Pinpoint the cell where the given text exists, returning its [x, y] midpoint coordinate. 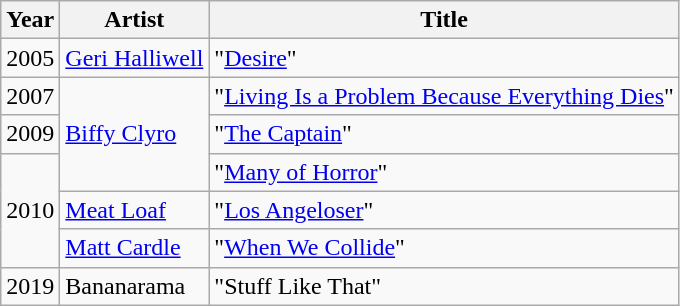
"Many of Horror" [444, 172]
Bananarama [134, 286]
"Desire" [444, 58]
"When We Collide" [444, 248]
"The Captain" [444, 134]
2019 [30, 286]
Artist [134, 20]
2007 [30, 96]
2010 [30, 210]
2005 [30, 58]
Biffy Clyro [134, 134]
Geri Halliwell [134, 58]
"Living Is a Problem Because Everything Dies" [444, 96]
Meat Loaf [134, 210]
"Stuff Like That" [444, 286]
2009 [30, 134]
Matt Cardle [134, 248]
"Los Angeloser" [444, 210]
Year [30, 20]
Title [444, 20]
